Extract the [x, y] coordinate from the center of the cell holding the provided text.  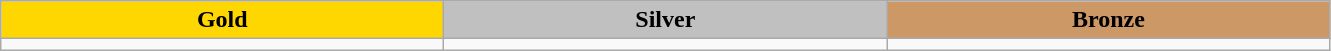
Gold [222, 20]
Silver [666, 20]
Bronze [1108, 20]
